Identify which cell holds the provided text, then report its [x, y] central coordinate. 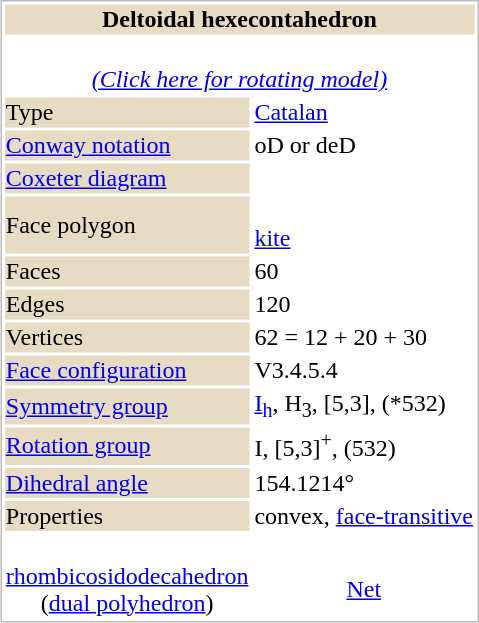
Dihedral angle [127, 482]
Face polygon [127, 224]
154.1214° [364, 482]
(Click here for rotating model) [239, 66]
Faces [127, 271]
kite [364, 224]
Face configuration [127, 371]
Catalan [364, 113]
Symmetry group [127, 406]
I, [5,3]+, (532) [364, 446]
Properties [127, 515]
Rotation group [127, 446]
V3.4.5.4 [364, 371]
Vertices [127, 337]
Conway notation [127, 145]
Type [127, 113]
62 = 12 + 20 + 30 [364, 337]
Coxeter diagram [127, 179]
120 [364, 305]
Deltoidal hexecontahedron [239, 19]
Edges [127, 305]
Net [364, 575]
60 [364, 271]
oD or deD [364, 145]
rhombicosidodecahedron(dual polyhedron) [127, 575]
convex, face-transitive [364, 515]
Ih, H3, [5,3], (*532) [364, 406]
